Find where the given text appears and provide that cell's center as [X, Y] coordinate. 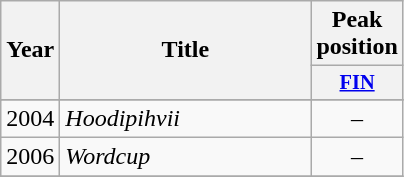
2004 [30, 118]
FIN [357, 83]
Year [30, 50]
Wordcup [186, 157]
Peak position [357, 34]
2006 [30, 157]
Hoodipihvii [186, 118]
Title [186, 50]
